Provide the [X, Y] coordinate of the cell's center where the given text is located.  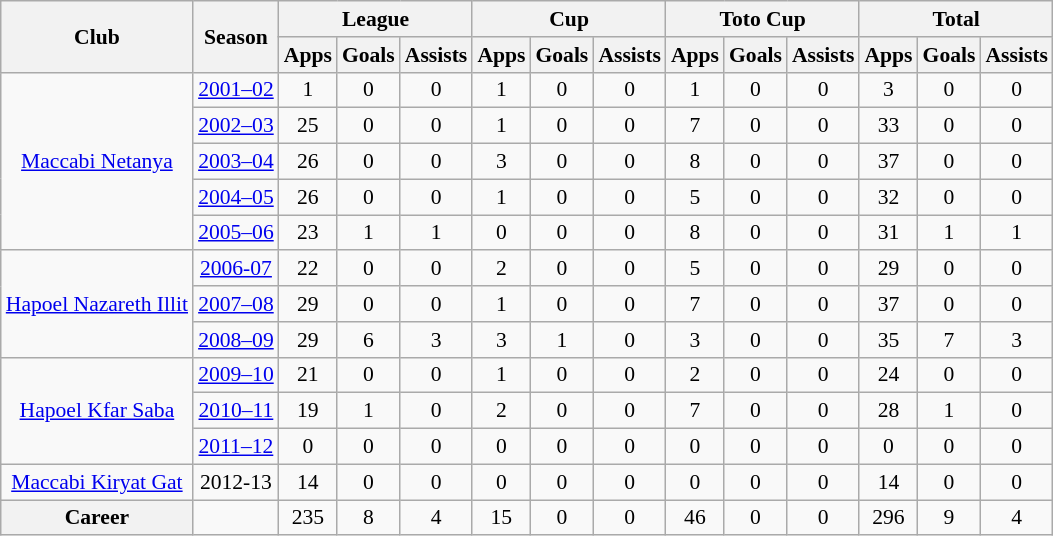
Career [97, 518]
235 [308, 518]
Total [956, 19]
46 [695, 518]
2002–03 [236, 126]
2003–04 [236, 162]
2010–11 [236, 411]
Toto Cup [763, 19]
2005–06 [236, 233]
35 [888, 340]
2007–08 [236, 304]
Maccabi Kiryat Gat [97, 482]
31 [888, 233]
19 [308, 411]
2006-07 [236, 269]
32 [888, 197]
2012-13 [236, 482]
2011–12 [236, 447]
21 [308, 375]
6 [368, 340]
League [376, 19]
2001–02 [236, 90]
33 [888, 126]
9 [950, 518]
23 [308, 233]
Hapoel Nazareth Illit [97, 304]
2009–10 [236, 375]
25 [308, 126]
Maccabi Netanya [97, 161]
28 [888, 411]
24 [888, 375]
296 [888, 518]
2004–05 [236, 197]
15 [501, 518]
Club [97, 36]
2008–09 [236, 340]
Cup [569, 19]
Hapoel Kfar Saba [97, 410]
22 [308, 269]
Season [236, 36]
